Locate the cell with the specified text and output its [x, y] center coordinate. 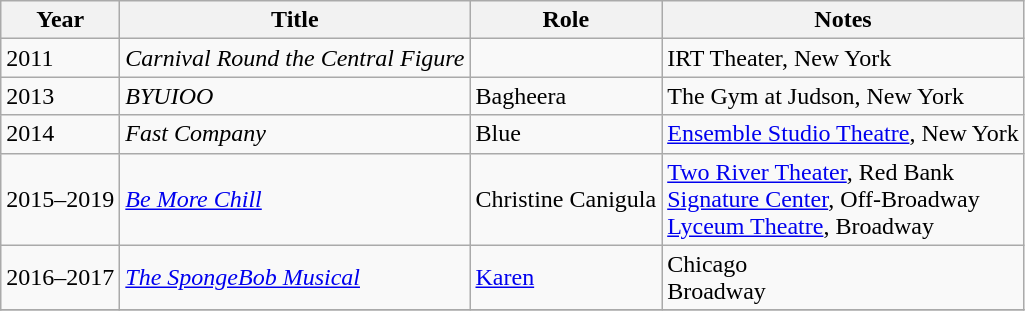
2016–2017 [60, 278]
Two River Theater, Red BankSignature Center, Off-BroadwayLyceum Theatre, Broadway [844, 199]
Karen [566, 278]
Fast Company [295, 134]
Ensemble Studio Theatre, New York [844, 134]
2011 [60, 58]
Title [295, 20]
BYUIOO [295, 96]
IRT Theater, New York [844, 58]
The Gym at Judson, New York [844, 96]
Notes [844, 20]
Year [60, 20]
Role [566, 20]
ChicagoBroadway [844, 278]
Blue [566, 134]
Bagheera [566, 96]
2013 [60, 96]
Carnival Round the Central Figure [295, 58]
The SpongeBob Musical [295, 278]
2015–2019 [60, 199]
2014 [60, 134]
Be More Chill [295, 199]
Christine Canigula [566, 199]
